For the text-containing cell, return its midpoint in [x, y] coordinate format. 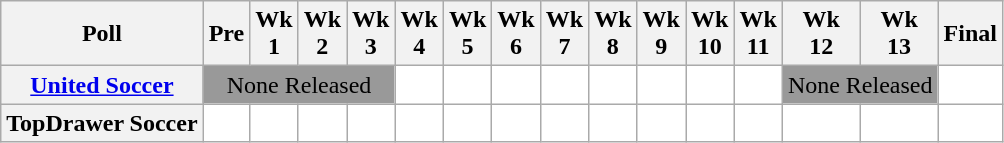
Wk6 [516, 34]
Wk8 [613, 34]
Wk10 [710, 34]
Wk1 [274, 34]
Final [970, 34]
Wk11 [758, 34]
Pre [226, 34]
Wk5 [467, 34]
Wk3 [371, 34]
Wk13 [899, 34]
Wk4 [419, 34]
Wk7 [564, 34]
Wk12 [821, 34]
Poll [102, 34]
Wk2 [322, 34]
United Soccer [102, 85]
TopDrawer Soccer [102, 123]
Wk9 [661, 34]
